From the cell containing the given text, extract its center point as [x, y] coordinate. 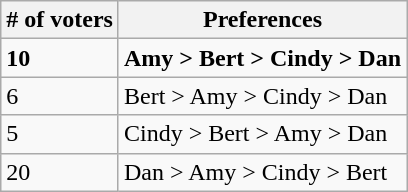
6 [60, 96]
Dan > Amy > Cindy > Bert [262, 172]
10 [60, 58]
Amy > Bert > Cindy > Dan [262, 58]
Cindy > Bert > Amy > Dan [262, 134]
5 [60, 134]
20 [60, 172]
# of voters [60, 20]
Bert > Amy > Cindy > Dan [262, 96]
Preferences [262, 20]
